Detect which cell encompasses the target text, then output its (x, y) center coordinate. 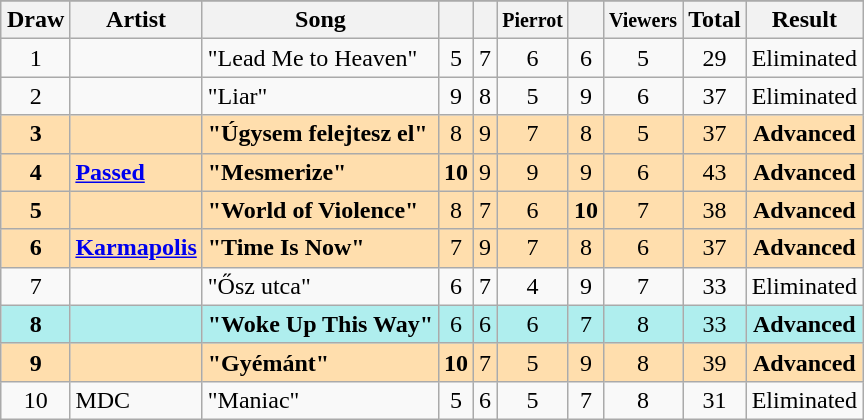
Song (320, 20)
43 (715, 172)
"Time Is Now" (320, 248)
"World of Violence" (320, 210)
38 (715, 210)
Draw (35, 20)
Result (804, 20)
31 (715, 400)
Karmapolis (136, 248)
MDC (136, 400)
"Liar" (320, 96)
"Maniac" (320, 400)
Passed (136, 172)
Pierrot (533, 20)
29 (715, 58)
3 (35, 134)
"Mesmerize" (320, 172)
"Lead Me to Heaven" (320, 58)
"Woke Up This Way" (320, 324)
Total (715, 20)
1 (35, 58)
"Ősz utca" (320, 286)
"Úgysem felejtesz el" (320, 134)
Viewers (642, 20)
39 (715, 362)
Artist (136, 20)
2 (35, 96)
"Gyémánt" (320, 362)
